Return the (x, y) coordinate for the center point of the cell that contains the specified text.  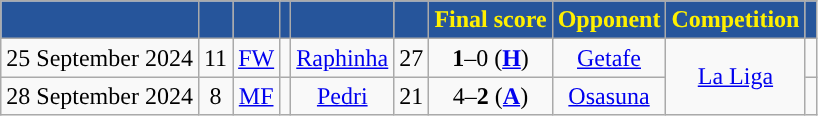
Osasuna (609, 96)
Raphinha (342, 58)
Final score (490, 20)
11 (215, 58)
FW (256, 58)
Pedri (342, 96)
Getafe (609, 58)
27 (412, 58)
1–0 (H) (490, 58)
MF (256, 96)
25 September 2024 (100, 58)
28 September 2024 (100, 96)
21 (412, 96)
Competition (736, 20)
4–2 (A) (490, 96)
La Liga (736, 77)
Opponent (609, 20)
8 (215, 96)
